Return [X, Y] of the center of cell containing provided text 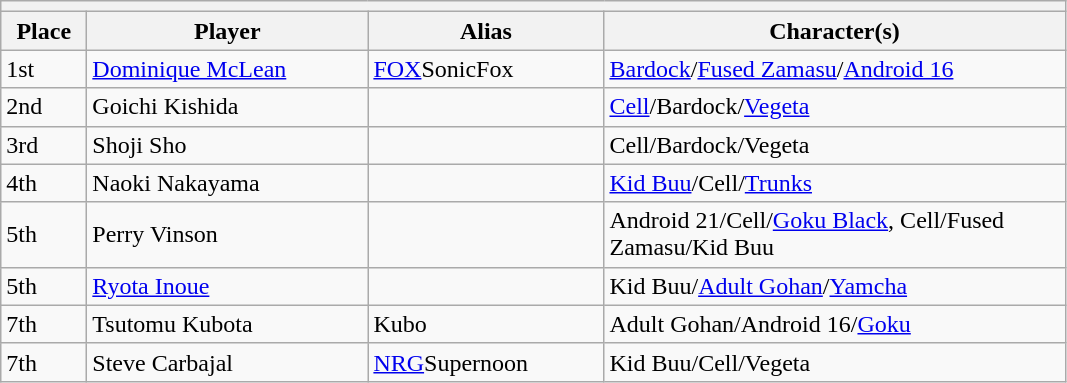
Kid Buu/Cell/Trunks [834, 183]
FOXSonicFox [486, 69]
Adult Gohan/Android 16/Goku [834, 324]
Naoki Nakayama [228, 183]
Ryota Inoue [228, 286]
4th [44, 183]
2nd [44, 107]
Steve Carbajal [228, 362]
Tsutomu Kubota [228, 324]
Android 21/Cell/Goku Black, Cell/Fused Zamasu/Kid Buu [834, 234]
NRGSupernoon [486, 362]
Perry Vinson [228, 234]
3rd [44, 145]
Goichi Kishida [228, 107]
Kid Buu/Adult Gohan/Yamcha [834, 286]
1st [44, 69]
Bardock/Fused Zamasu/Android 16 [834, 69]
Kubo [486, 324]
Place [44, 31]
Alias [486, 31]
Shoji Sho [228, 145]
Kid Buu/Cell/Vegeta [834, 362]
Character(s) [834, 31]
Dominique McLean [228, 69]
Player [228, 31]
